Provide the (X, Y) coordinate of the cell's center where the given text is located.  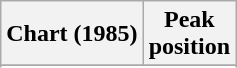
Peakposition (189, 34)
Chart (1985) (72, 34)
